Detect which cell encompasses the target text, then output its [x, y] center coordinate. 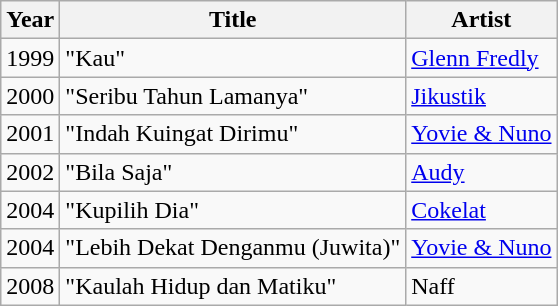
1999 [30, 58]
"Kaulah Hidup dan Matiku" [233, 286]
2000 [30, 96]
"Seribu Tahun Lamanya" [233, 96]
Jikustik [482, 96]
2001 [30, 134]
Glenn Fredly [482, 58]
"Indah Kuingat Dirimu" [233, 134]
Cokelat [482, 210]
Artist [482, 20]
"Kupilih Dia" [233, 210]
Year [30, 20]
2008 [30, 286]
"Lebih Dekat Denganmu (Juwita)" [233, 248]
"Bila Saja" [233, 172]
Audy [482, 172]
Naff [482, 286]
"Kau" [233, 58]
2002 [30, 172]
Title [233, 20]
